Capture the cell that displays the provided text and extract its [x, y] central coordinate. 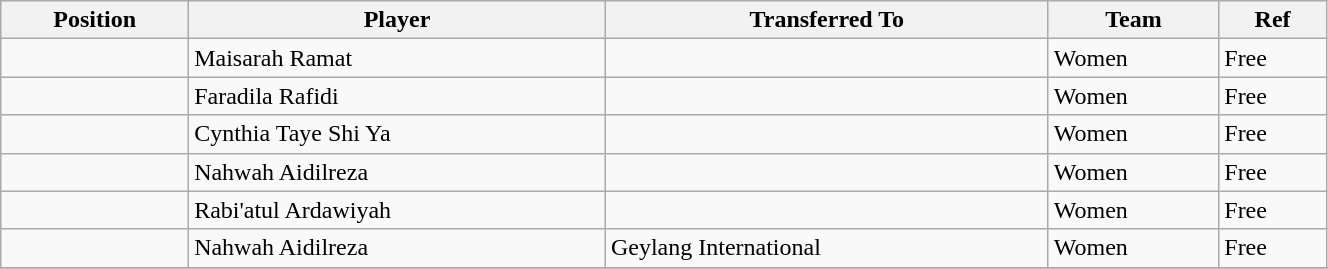
Team [1134, 20]
Cynthia Taye Shi Ya [398, 134]
Maisarah Ramat [398, 58]
Faradila Rafidi [398, 96]
Geylang International [826, 248]
Player [398, 20]
Ref [1273, 20]
Transferred To [826, 20]
Rabi'atul Ardawiyah [398, 210]
Position [95, 20]
